Identify which cell holds the provided text, then report its [X, Y] central coordinate. 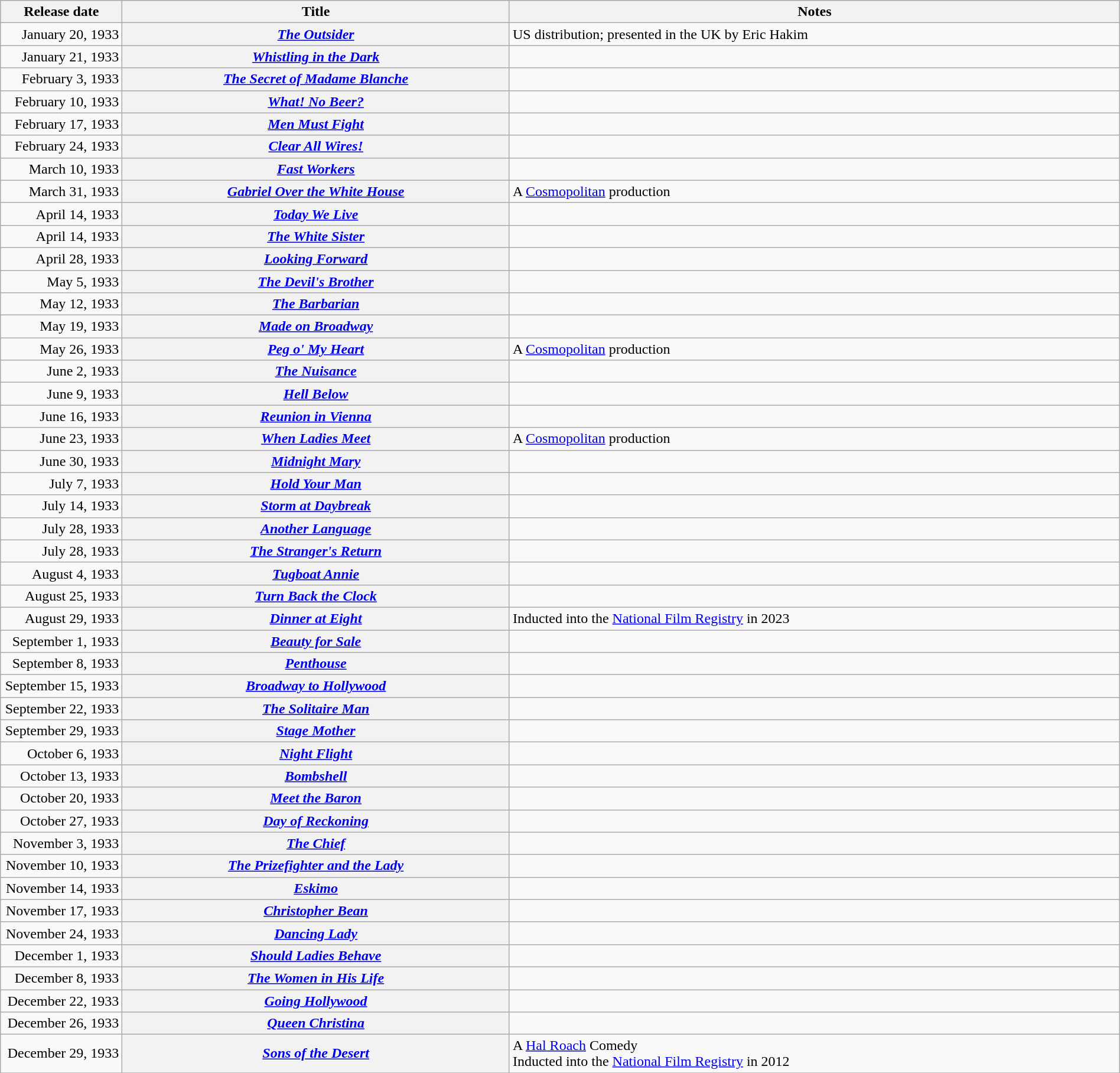
Looking Forward [316, 259]
The Outsider [316, 34]
November 24, 1933 [61, 933]
Peg o' My Heart [316, 349]
US distribution; presented in the UK by Eric Hakim [814, 34]
Dinner at Eight [316, 618]
The Prizefighter and the Lady [316, 866]
May 12, 1933 [61, 304]
Fast Workers [316, 169]
When Ladies Meet [316, 439]
Day of Reckoning [316, 821]
Hold Your Man [316, 484]
August 4, 1933 [61, 573]
Gabriel Over the White House [316, 191]
April 28, 1933 [61, 259]
The White Sister [316, 236]
Should Ladies Behave [316, 955]
November 17, 1933 [61, 911]
September 15, 1933 [61, 686]
Beauty for Sale [316, 641]
December 26, 1933 [61, 1023]
May 5, 1933 [61, 282]
Clear All Wires! [316, 146]
December 22, 1933 [61, 1001]
October 6, 1933 [61, 754]
June 9, 1933 [61, 394]
December 8, 1933 [61, 978]
Bombshell [316, 776]
January 20, 1933 [61, 34]
November 10, 1933 [61, 866]
Reunion in Vienna [316, 416]
Men Must Fight [316, 124]
February 3, 1933 [61, 79]
December 1, 1933 [61, 955]
Going Hollywood [316, 1001]
The Women in His Life [316, 978]
Storm at Daybreak [316, 506]
Tugboat Annie [316, 573]
A Hal Roach ComedyInducted into the National Film Registry in 2012 [814, 1054]
Meet the Baron [316, 798]
Title [316, 12]
March 31, 1933 [61, 191]
Dancing Lady [316, 933]
September 1, 1933 [61, 641]
Christopher Bean [316, 911]
Today We Live [316, 214]
What! No Beer? [316, 102]
August 29, 1933 [61, 618]
Stage Mother [316, 731]
December 29, 1933 [61, 1054]
Eskimo [316, 888]
November 14, 1933 [61, 888]
Sons of the Desert [316, 1054]
March 10, 1933 [61, 169]
The Solitaire Man [316, 709]
The Nuisance [316, 371]
September 22, 1933 [61, 709]
February 10, 1933 [61, 102]
The Barbarian [316, 304]
October 20, 1933 [61, 798]
May 19, 1933 [61, 327]
June 23, 1933 [61, 439]
Broadway to Hollywood [316, 686]
Whistling in the Dark [316, 57]
Turn Back the Clock [316, 596]
November 3, 1933 [61, 843]
Queen Christina [316, 1023]
June 16, 1933 [61, 416]
October 13, 1933 [61, 776]
September 8, 1933 [61, 664]
Midnight Mary [316, 461]
July 14, 1933 [61, 506]
June 2, 1933 [61, 371]
February 24, 1933 [61, 146]
August 25, 1933 [61, 596]
May 26, 1933 [61, 349]
Night Flight [316, 754]
The Chief [316, 843]
Inducted into the National Film Registry in 2023 [814, 618]
The Devil's Brother [316, 282]
Penthouse [316, 664]
The Secret of Madame Blanche [316, 79]
Another Language [316, 529]
September 29, 1933 [61, 731]
Release date [61, 12]
Made on Broadway [316, 327]
Notes [814, 12]
Hell Below [316, 394]
October 27, 1933 [61, 821]
January 21, 1933 [61, 57]
July 7, 1933 [61, 484]
June 30, 1933 [61, 461]
The Stranger's Return [316, 551]
February 17, 1933 [61, 124]
